For the text-containing cell, return its midpoint in [X, Y] coordinate format. 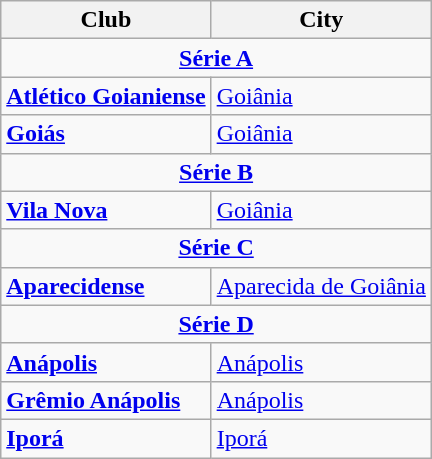
Vila Nova [106, 210]
Série B [216, 172]
Goiás [106, 134]
Aparecida de Goiânia [321, 286]
Grêmio Anápolis [106, 400]
City [321, 20]
Aparecidense [106, 286]
Série C [216, 248]
Série A [216, 58]
Série D [216, 324]
Atlético Goianiense [106, 96]
Club [106, 20]
